Determine the (x, y) coordinate at the center of the cell enclosing the given text.  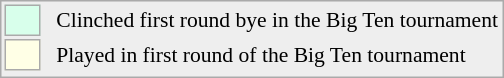
Played in first round of the Big Ten tournament (278, 55)
Clinched first round bye in the Big Ten tournament (278, 20)
